Provide the (X, Y) coordinate of the cell's center where the given text is located.  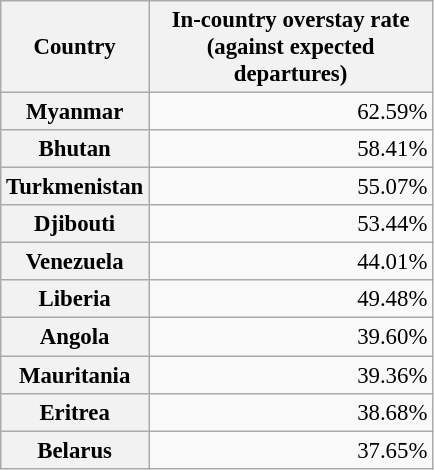
49.48% (290, 299)
Mauritania (75, 375)
Djibouti (75, 224)
44.01% (290, 262)
Turkmenistan (75, 187)
62.59% (290, 112)
39.60% (290, 337)
55.07% (290, 187)
38.68% (290, 412)
Eritrea (75, 412)
53.44% (290, 224)
58.41% (290, 149)
Venezuela (75, 262)
Myanmar (75, 112)
Angola (75, 337)
37.65% (290, 450)
Liberia (75, 299)
Bhutan (75, 149)
Belarus (75, 450)
In-country overstay rate (against expected departures) (290, 47)
39.36% (290, 375)
Country (75, 47)
